Find where the given text appears and provide that cell's center as (x, y) coordinate. 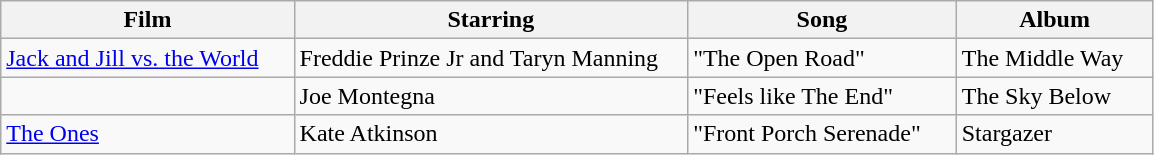
Album (1054, 20)
The Ones (148, 134)
Song (822, 20)
The Sky Below (1054, 96)
The Middle Way (1054, 58)
"The Open Road" (822, 58)
Joe Montegna (491, 96)
Stargazer (1054, 134)
Freddie Prinze Jr and Taryn Manning (491, 58)
Starring (491, 20)
"Feels like The End" (822, 96)
Kate Atkinson (491, 134)
Film (148, 20)
"Front Porch Serenade" (822, 134)
Jack and Jill vs. the World (148, 58)
